Search for the cell housing the specified text and yield its [X, Y] center coordinate. 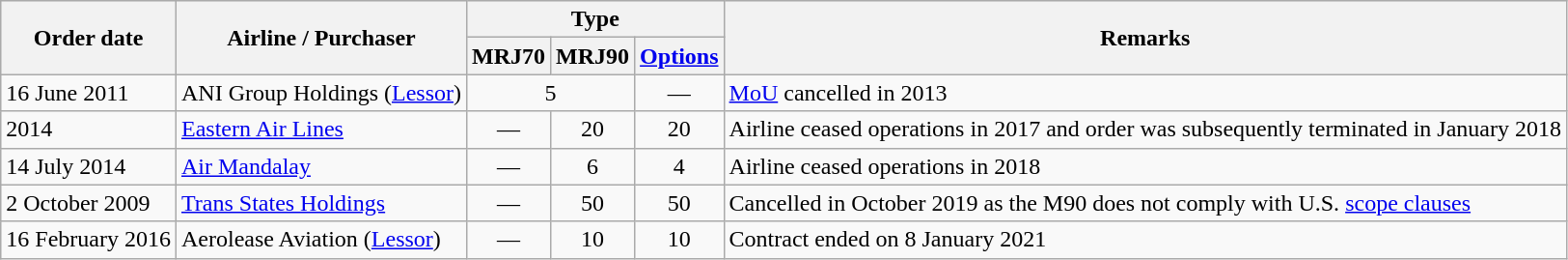
Trans States Holdings [320, 203]
Air Mandalay [320, 166]
4 [679, 166]
6 [592, 166]
ANI Group Holdings (Lessor) [320, 93]
Type [594, 19]
Eastern Air Lines [320, 130]
Aerolease Aviation (Lessor) [320, 240]
Airline ceased operations in 2017 and order was subsequently terminated in January 2018 [1144, 130]
Remarks [1144, 38]
14 July 2014 [89, 166]
Order date [89, 38]
Contract ended on 8 January 2021 [1144, 240]
MoU cancelled in 2013 [1144, 93]
Options [679, 56]
MRJ90 [592, 56]
MRJ70 [508, 56]
5 [550, 93]
16 February 2016 [89, 240]
2 October 2009 [89, 203]
Airline / Purchaser [320, 38]
16 June 2011 [89, 93]
Cancelled in October 2019 as the M90 does not comply with U.S. scope clauses [1144, 203]
2014 [89, 130]
Airline ceased operations in 2018 [1144, 166]
